Output the [x, y] coordinate of the center of the cell containing the given text.  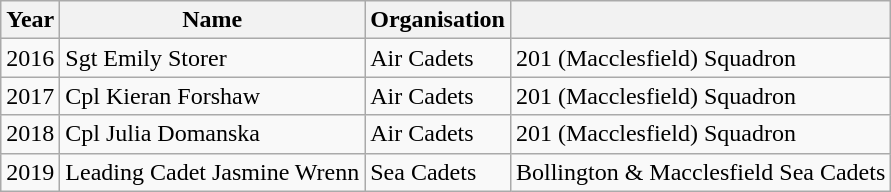
2018 [30, 134]
2019 [30, 172]
Year [30, 20]
2017 [30, 96]
Cpl Julia Domanska [212, 134]
2016 [30, 58]
Sgt Emily Storer [212, 58]
Name [212, 20]
Sea Cadets [438, 172]
Bollington & Macclesfield Sea Cadets [700, 172]
Leading Cadet Jasmine Wrenn [212, 172]
Cpl Kieran Forshaw [212, 96]
Organisation [438, 20]
